Extract the (X, Y) coordinate from the center of the cell holding the provided text.  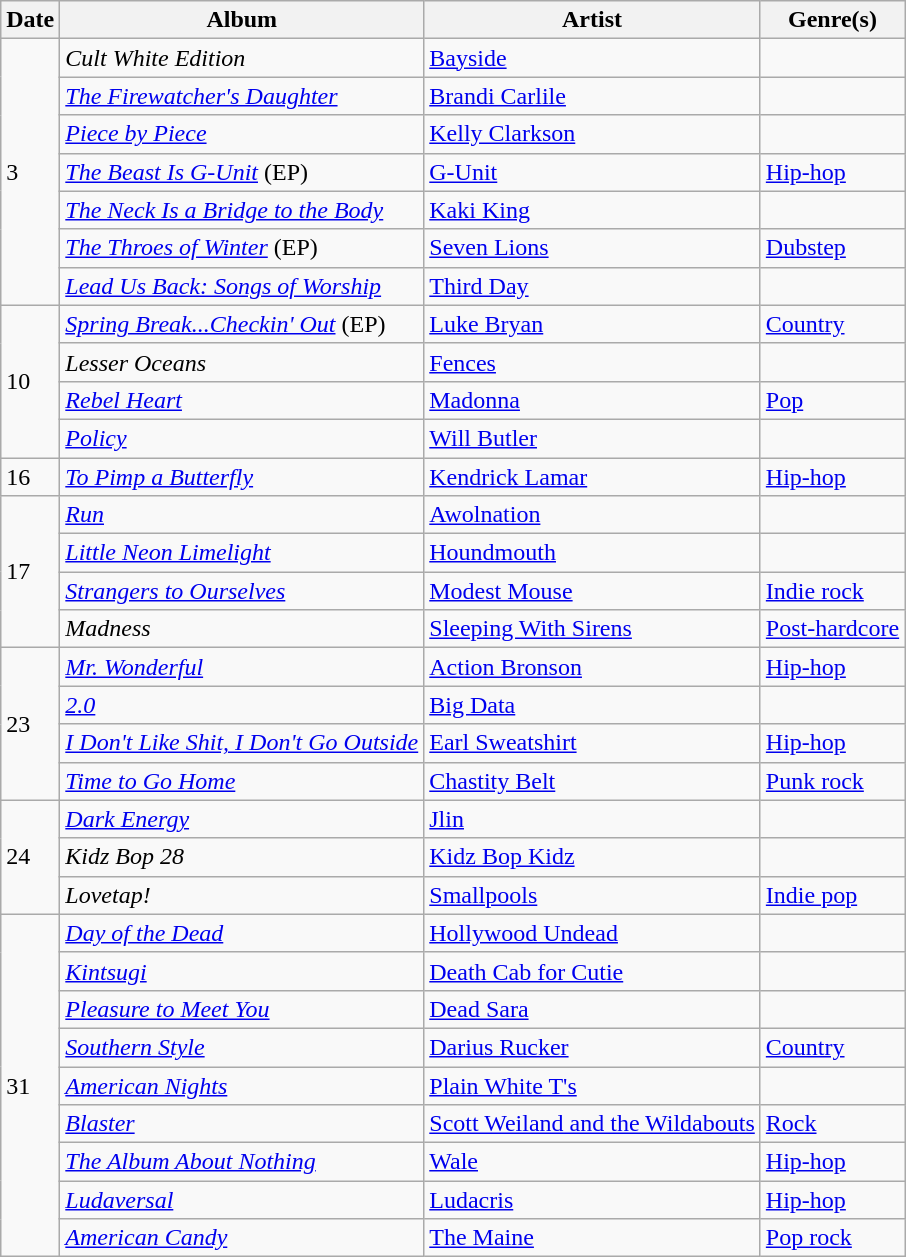
American Nights (242, 1085)
The Firewatcher's Daughter (242, 96)
Rock (832, 1124)
Bayside (592, 58)
Strangers to Ourselves (242, 591)
3 (30, 172)
Kidz Bop Kidz (592, 857)
Houndmouth (592, 553)
Cult White Edition (242, 58)
Ludaversal (242, 1200)
Madness (242, 629)
Day of the Dead (242, 933)
Kendrick Lamar (592, 477)
Blaster (242, 1124)
Earl Sweatshirt (592, 743)
Seven Lions (592, 248)
Big Data (592, 705)
I Don't Like Shit, I Don't Go Outside (242, 743)
Run (242, 515)
Spring Break...Checkin' Out (EP) (242, 324)
Death Cab for Cutie (592, 971)
Indie pop (832, 895)
Sleeping With Sirens (592, 629)
Wale (592, 1162)
G-Unit (592, 172)
Piece by Piece (242, 134)
Modest Mouse (592, 591)
Madonna (592, 400)
Post-hardcore (832, 629)
Date (30, 20)
Scott Weiland and the Wildabouts (592, 1124)
The Beast Is G-Unit (EP) (242, 172)
The Neck Is a Bridge to the Body (242, 210)
The Album About Nothing (242, 1162)
Chastity Belt (592, 781)
Southern Style (242, 1047)
Ludacris (592, 1200)
Awolnation (592, 515)
American Candy (242, 1238)
Pleasure to Meet You (242, 1009)
Luke Bryan (592, 324)
Artist (592, 20)
Mr. Wonderful (242, 667)
Pop rock (832, 1238)
Darius Rucker (592, 1047)
31 (30, 1086)
Lead Us Back: Songs of Worship (242, 286)
Kintsugi (242, 971)
Policy (242, 438)
Dark Energy (242, 819)
Time to Go Home (242, 781)
Kelly Clarkson (592, 134)
Indie rock (832, 591)
Will Butler (592, 438)
Album (242, 20)
The Throes of Winter (EP) (242, 248)
Lovetap! (242, 895)
Smallpools (592, 895)
Rebel Heart (242, 400)
Fences (592, 362)
Plain White T's (592, 1085)
Third Day (592, 286)
Action Bronson (592, 667)
Brandi Carlile (592, 96)
Dubstep (832, 248)
The Maine (592, 1238)
Lesser Oceans (242, 362)
17 (30, 572)
Hollywood Undead (592, 933)
2.0 (242, 705)
Little Neon Limelight (242, 553)
Dead Sara (592, 1009)
Pop (832, 400)
To Pimp a Butterfly (242, 477)
Genre(s) (832, 20)
Punk rock (832, 781)
24 (30, 857)
Jlin (592, 819)
10 (30, 381)
16 (30, 477)
23 (30, 724)
Kidz Bop 28 (242, 857)
Kaki King (592, 210)
